Extract the (X, Y) coordinate from the center of the cell holding the provided text.  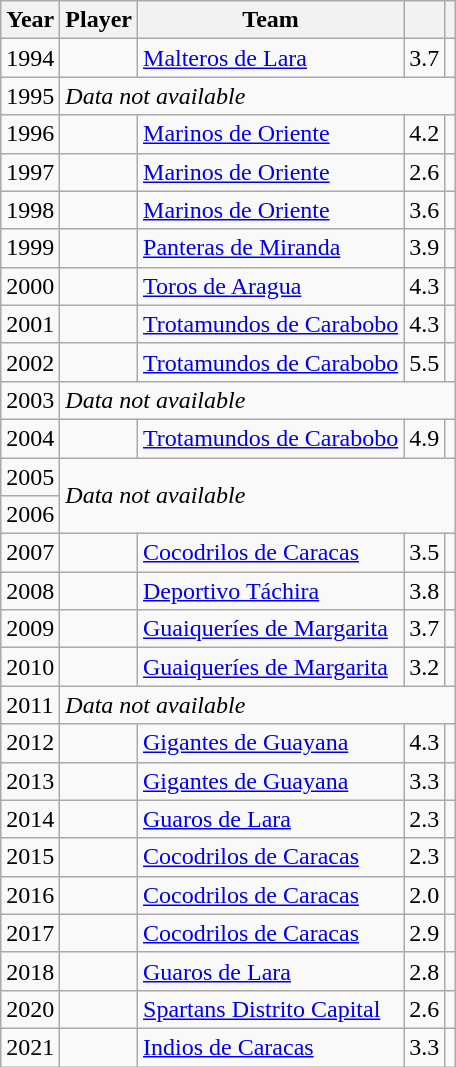
2.9 (424, 933)
2021 (30, 1047)
2000 (30, 286)
Deportivo Táchira (271, 591)
3.5 (424, 553)
Indios de Caracas (271, 1047)
1996 (30, 134)
2017 (30, 933)
2011 (30, 705)
3.8 (424, 591)
1994 (30, 58)
Year (30, 20)
2008 (30, 591)
2005 (30, 477)
2003 (30, 400)
4.2 (424, 134)
2006 (30, 515)
3.9 (424, 248)
Team (271, 20)
2.8 (424, 971)
1995 (30, 96)
2001 (30, 324)
2007 (30, 553)
2014 (30, 819)
Malteros de Lara (271, 58)
2004 (30, 438)
Player (99, 20)
Spartans Distrito Capital (271, 1009)
2016 (30, 895)
2002 (30, 362)
5.5 (424, 362)
4.9 (424, 438)
1997 (30, 172)
1998 (30, 210)
2013 (30, 781)
3.6 (424, 210)
3.2 (424, 667)
2020 (30, 1009)
1999 (30, 248)
2.0 (424, 895)
2009 (30, 629)
2010 (30, 667)
2012 (30, 743)
Toros de Aragua (271, 286)
2018 (30, 971)
Panteras de Miranda (271, 248)
2015 (30, 857)
